Detect which cell encompasses the target text, then output its [x, y] center coordinate. 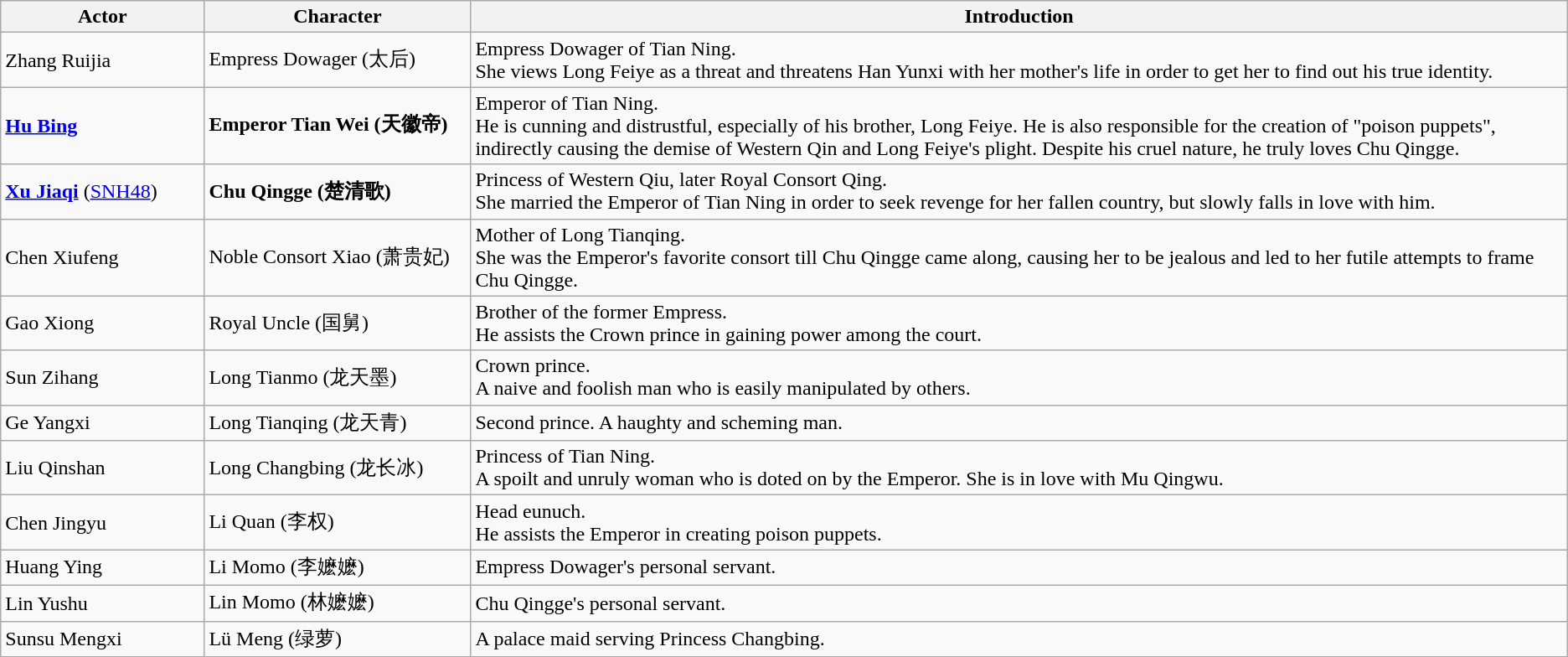
Gao Xiong [102, 323]
Huang Ying [102, 568]
Emperor Tian Wei (天徽帝) [338, 126]
Zhang Ruijia [102, 60]
Brother of the former Empress. He assists the Crown prince in gaining power among the court. [1019, 323]
Li Quan (李权) [338, 523]
Princess of Tian Ning.A spoilt and unruly woman who is doted on by the Emperor. She is in love with Mu Qingwu. [1019, 468]
Hu Bing [102, 126]
Royal Uncle (国舅) [338, 323]
Chu Qingge (楚清歌) [338, 191]
Chen Xiufeng [102, 257]
Second prince. A haughty and scheming man. [1019, 422]
Empress Dowager's personal servant. [1019, 568]
Lin Momo (林嬷嬷) [338, 603]
Actor [102, 17]
Sun Zihang [102, 377]
Empress Dowager (太后) [338, 60]
Chu Qingge's personal servant. [1019, 603]
Introduction [1019, 17]
Lü Meng (绿萝) [338, 639]
Head eunuch.He assists the Emperor in creating poison puppets. [1019, 523]
A palace maid serving Princess Changbing. [1019, 639]
Xu Jiaqi (SNH48) [102, 191]
Character [338, 17]
Long Tianmo (龙天墨) [338, 377]
Crown prince. A naive and foolish man who is easily manipulated by others. [1019, 377]
Sunsu Mengxi [102, 639]
Lin Yushu [102, 603]
Liu Qinshan [102, 468]
Ge Yangxi [102, 422]
Chen Jingyu [102, 523]
Long Changbing (龙长冰) [338, 468]
Li Momo (李嬷嬷) [338, 568]
Long Tianqing (龙天青) [338, 422]
Noble Consort Xiao (萧贵妃) [338, 257]
